Determine the [X, Y] coordinate at the center of the cell enclosing the given text.  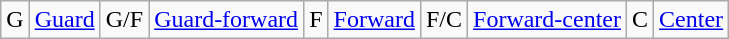
Forward-center [548, 20]
G [15, 20]
Guard-forward [226, 20]
Center [692, 20]
G/F [124, 20]
F [316, 20]
C [640, 20]
Forward [374, 20]
F/C [444, 20]
Guard [64, 20]
